Pinpoint the cell where the given text exists, returning its (x, y) midpoint coordinate. 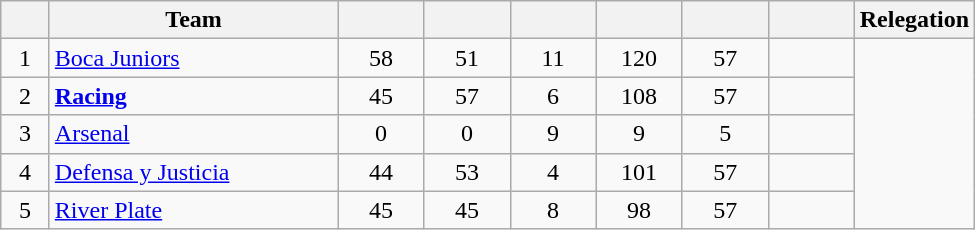
51 (467, 58)
Arsenal (194, 134)
11 (553, 58)
1 (26, 58)
53 (467, 172)
Team (194, 20)
6 (553, 96)
101 (639, 172)
58 (381, 58)
44 (381, 172)
Relegation (914, 20)
108 (639, 96)
Boca Juniors (194, 58)
River Plate (194, 210)
8 (553, 210)
Defensa y Justicia (194, 172)
3 (26, 134)
2 (26, 96)
Racing (194, 96)
120 (639, 58)
98 (639, 210)
